Locate the cell with the specified text and output its [x, y] center coordinate. 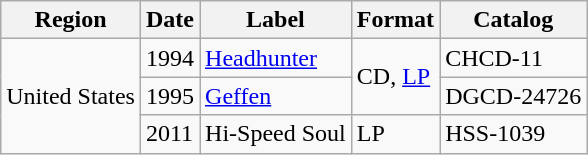
Format [395, 20]
Geffen [276, 96]
Region [71, 20]
Date [170, 20]
1995 [170, 96]
Catalog [514, 20]
LP [395, 134]
Label [276, 20]
CD, LP [395, 77]
Headhunter [276, 58]
Hi-Speed Soul [276, 134]
2011 [170, 134]
CHCD-11 [514, 58]
HSS-1039 [514, 134]
DGCD-24726 [514, 96]
United States [71, 96]
1994 [170, 58]
